Find where the given text appears and provide that cell's center as [x, y] coordinate. 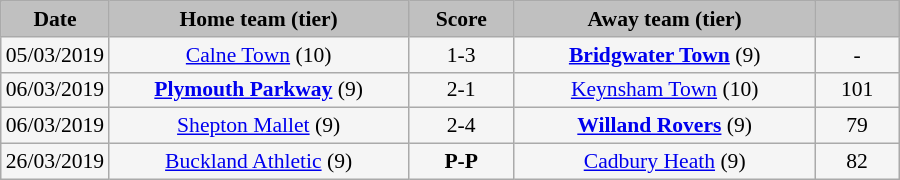
101 [857, 90]
Score [461, 19]
Plymouth Parkway (9) [258, 90]
79 [857, 126]
Calne Town (10) [258, 55]
Willand Rovers (9) [664, 126]
26/03/2019 [55, 162]
Buckland Athletic (9) [258, 162]
82 [857, 162]
P-P [461, 162]
Home team (tier) [258, 19]
Shepton Mallet (9) [258, 126]
- [857, 55]
05/03/2019 [55, 55]
2-4 [461, 126]
Cadbury Heath (9) [664, 162]
1-3 [461, 55]
Date [55, 19]
Bridgwater Town (9) [664, 55]
Away team (tier) [664, 19]
2-1 [461, 90]
Keynsham Town (10) [664, 90]
